Scan for the cell matching the given text and deliver its (X, Y) coordinate at center. 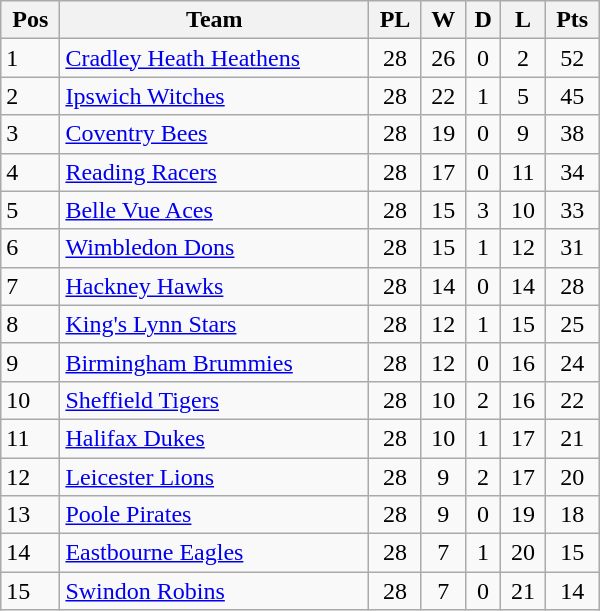
Pos (30, 20)
Wimbledon Dons (214, 248)
Eastbourne Eagles (214, 553)
Poole Pirates (214, 515)
Ipswich Witches (214, 96)
D (483, 20)
Coventry Bees (214, 134)
Halifax Dukes (214, 438)
26 (443, 58)
Pts (572, 20)
Sheffield Tigers (214, 400)
24 (572, 362)
6 (30, 248)
Belle Vue Aces (214, 210)
34 (572, 172)
25 (572, 324)
L (523, 20)
Hackney Hawks (214, 286)
Cradley Heath Heathens (214, 58)
Reading Racers (214, 172)
33 (572, 210)
13 (30, 515)
52 (572, 58)
W (443, 20)
4 (30, 172)
King's Lynn Stars (214, 324)
18 (572, 515)
PL (395, 20)
45 (572, 96)
Leicester Lions (214, 477)
Swindon Robins (214, 591)
38 (572, 134)
Birmingham Brummies (214, 362)
8 (30, 324)
Team (214, 20)
31 (572, 248)
